Return [X, Y] of the center of cell containing provided text 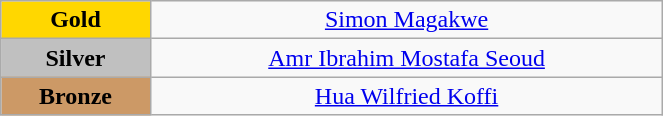
Amr Ibrahim Mostafa Seoud [406, 58]
Gold [76, 20]
Hua Wilfried Koffi [406, 96]
Simon Magakwe [406, 20]
Silver [76, 58]
Bronze [76, 96]
